Scan for the cell matching the given text and deliver its [X, Y] coordinate at center. 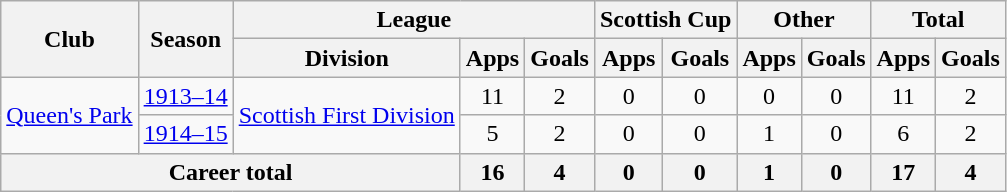
17 [903, 172]
Scottish First Division [346, 115]
1913–14 [186, 96]
1914–15 [186, 134]
6 [903, 134]
Club [70, 39]
Scottish Cup [665, 20]
Division [346, 58]
League [414, 20]
Other [804, 20]
Queen's Park [70, 115]
Career total [231, 172]
Total [938, 20]
5 [492, 134]
Season [186, 39]
16 [492, 172]
